Identify which cell holds the provided text, then report its (x, y) central coordinate. 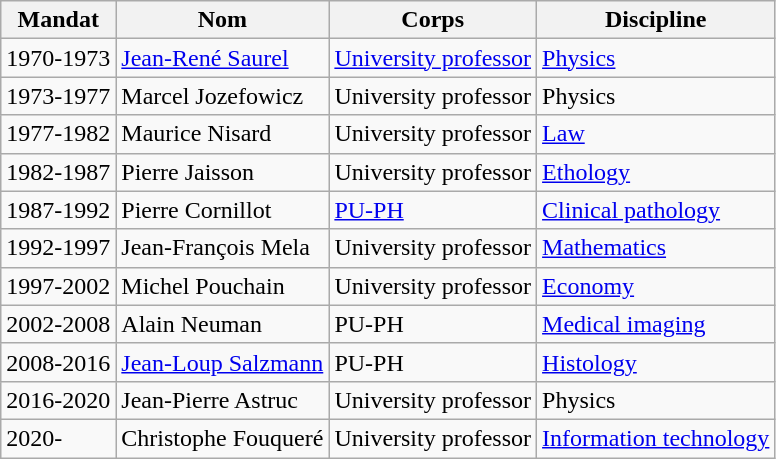
Michel Pouchain (222, 286)
2008-2016 (58, 362)
1973-1977 (58, 96)
1982-1987 (58, 172)
Information technology (656, 438)
1997-2002 (58, 286)
Jean-François Mela (222, 248)
Histology (656, 362)
Mandat (58, 20)
Ethology (656, 172)
2016-2020 (58, 400)
Marcel Jozefowicz (222, 96)
2002-2008 (58, 324)
Jean-René Saurel (222, 58)
Clinical pathology (656, 210)
Law (656, 134)
1992-1997 (58, 248)
Pierre Cornillot (222, 210)
Pierre Jaisson (222, 172)
Jean-Loup Salzmann (222, 362)
Jean-Pierre Astruc (222, 400)
Medical imaging (656, 324)
1987-1992 (58, 210)
1977-1982 (58, 134)
Corps (433, 20)
Economy (656, 286)
Mathematics (656, 248)
2020- (58, 438)
Maurice Nisard (222, 134)
1970-1973 (58, 58)
Nom (222, 20)
Christophe Fouqueré (222, 438)
Alain Neuman (222, 324)
Discipline (656, 20)
